From the cell containing the given text, extract its center point as (X, Y) coordinate. 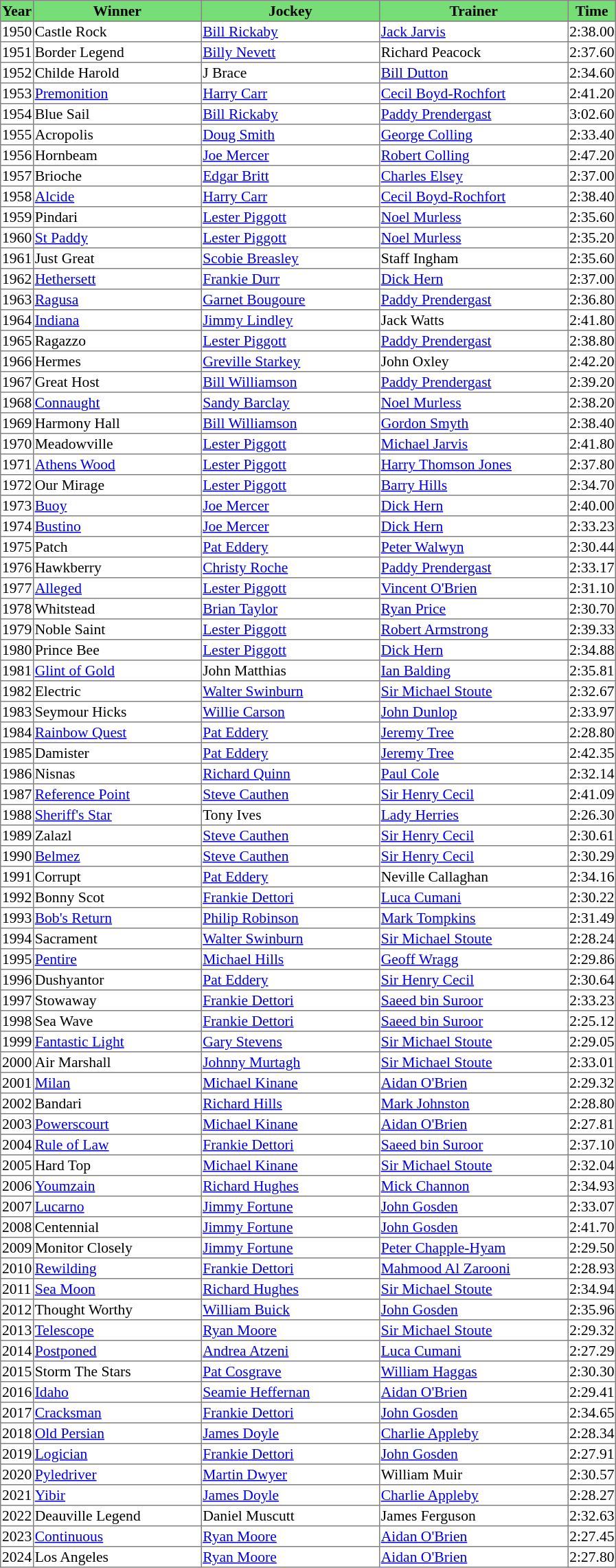
1957 (17, 176)
2:34.94 (592, 1289)
2:33.40 (592, 135)
2:38.00 (592, 32)
1991 (17, 877)
Prince Bee (117, 650)
Richard Peacock (473, 52)
2:30.44 (592, 547)
Alcide (117, 197)
2:30.57 (592, 1475)
Noble Saint (117, 629)
1958 (17, 197)
Indiana (117, 320)
St Paddy (117, 238)
2:38.80 (592, 341)
1968 (17, 403)
2:28.24 (592, 939)
Rewilding (117, 1268)
Dushyantor (117, 980)
Corrupt (117, 877)
Harmony Hall (117, 423)
John Dunlop (473, 712)
Milan (117, 1083)
J Brace (290, 73)
Postponed (117, 1351)
Charles Elsey (473, 176)
1972 (17, 485)
Tony Ives (290, 815)
Bill Dutton (473, 73)
2:33.07 (592, 1207)
Billy Nevett (290, 52)
1967 (17, 382)
2013 (17, 1330)
1964 (17, 320)
1971 (17, 464)
1993 (17, 918)
1980 (17, 650)
Pyledriver (117, 1475)
Barry Hills (473, 485)
2:26.30 (592, 815)
Seymour Hicks (117, 712)
2:32.14 (592, 774)
1975 (17, 547)
2:25.12 (592, 1021)
2005 (17, 1165)
Cracksman (117, 1413)
2:35.20 (592, 238)
2:35.81 (592, 671)
Greville Starkey (290, 361)
1981 (17, 671)
Rule of Law (117, 1145)
1950 (17, 32)
2:39.20 (592, 382)
Belmez (117, 856)
Powerscourt (117, 1124)
1994 (17, 939)
Edgar Britt (290, 176)
1985 (17, 753)
Willie Carson (290, 712)
2:27.80 (592, 1557)
2:28.27 (592, 1495)
2:27.91 (592, 1454)
Brioche (117, 176)
Michael Jarvis (473, 444)
1960 (17, 238)
Jimmy Lindley (290, 320)
Damister (117, 753)
Philip Robinson (290, 918)
2:36.80 (592, 300)
1951 (17, 52)
Stowaway (117, 1000)
Castle Rock (117, 32)
Mark Johnston (473, 1104)
2:32.04 (592, 1165)
2:29.05 (592, 1042)
2:47.20 (592, 155)
Premonition (117, 93)
Lucarno (117, 1207)
Ryan Price (473, 609)
1969 (17, 423)
2:32.67 (592, 691)
Our Mirage (117, 485)
John Matthias (290, 671)
Sea Moon (117, 1289)
Los Angeles (117, 1557)
2020 (17, 1475)
2:42.35 (592, 753)
Ian Balding (473, 671)
Old Persian (117, 1433)
Jockey (290, 11)
Pat Cosgrave (290, 1371)
Jack Watts (473, 320)
2:41.70 (592, 1227)
1973 (17, 506)
2:30.64 (592, 980)
Nisnas (117, 774)
Border Legend (117, 52)
1983 (17, 712)
2008 (17, 1227)
2006 (17, 1186)
Robert Colling (473, 155)
2001 (17, 1083)
1979 (17, 629)
Buoy (117, 506)
Frankie Durr (290, 279)
John Oxley (473, 361)
2:34.16 (592, 877)
1996 (17, 980)
Ragazzo (117, 341)
2:34.60 (592, 73)
3:02.60 (592, 114)
2:28.34 (592, 1433)
1989 (17, 836)
1992 (17, 897)
1966 (17, 361)
2:34.70 (592, 485)
Telescope (117, 1330)
Connaught (117, 403)
Gary Stevens (290, 1042)
1987 (17, 794)
1986 (17, 774)
Seamie Heffernan (290, 1392)
Fantastic Light (117, 1042)
Sheriff's Star (117, 815)
Mark Tompkins (473, 918)
William Buick (290, 1310)
Centennial (117, 1227)
1970 (17, 444)
Christy Roche (290, 568)
2002 (17, 1104)
Michael Hills (290, 959)
2:30.29 (592, 856)
2:32.63 (592, 1516)
1953 (17, 93)
2010 (17, 1268)
Jack Jarvis (473, 32)
1952 (17, 73)
Richard Hills (290, 1104)
2:27.29 (592, 1351)
William Haggas (473, 1371)
2:35.96 (592, 1310)
Sandy Barclay (290, 403)
2:31.49 (592, 918)
Trainer (473, 11)
James Ferguson (473, 1516)
1963 (17, 300)
1988 (17, 815)
Yibir (117, 1495)
Johnny Murtagh (290, 1062)
2003 (17, 1124)
Pindari (117, 217)
Hornbeam (117, 155)
2:34.93 (592, 1186)
2:40.00 (592, 506)
2000 (17, 1062)
1990 (17, 856)
2022 (17, 1516)
Sacrament (117, 939)
Winner (117, 11)
2017 (17, 1413)
Alleged (117, 588)
Logician (117, 1454)
Monitor Closely (117, 1248)
Zalazl (117, 836)
Staff Ingham (473, 258)
George Colling (473, 135)
2014 (17, 1351)
Whitstead (117, 609)
2:41.20 (592, 93)
2:37.10 (592, 1145)
Peter Walwyn (473, 547)
2:27.81 (592, 1124)
1984 (17, 732)
1954 (17, 114)
2021 (17, 1495)
2:39.33 (592, 629)
2:42.20 (592, 361)
Robert Armstrong (473, 629)
Doug Smith (290, 135)
2:28.93 (592, 1268)
Meadowville (117, 444)
Blue Sail (117, 114)
Great Host (117, 382)
Vincent O'Brien (473, 588)
Glint of Gold (117, 671)
Childe Harold (117, 73)
2:33.97 (592, 712)
2:37.80 (592, 464)
2:31.10 (592, 588)
2:30.22 (592, 897)
Just Great (117, 258)
2007 (17, 1207)
1965 (17, 341)
Hard Top (117, 1165)
Electric (117, 691)
2:34.88 (592, 650)
Lady Herries (473, 815)
2:30.61 (592, 836)
Athens Wood (117, 464)
Reference Point (117, 794)
Hermes (117, 361)
Thought Worthy (117, 1310)
1974 (17, 526)
2018 (17, 1433)
Neville Callaghan (473, 877)
Bob's Return (117, 918)
2019 (17, 1454)
Air Marshall (117, 1062)
Hawkberry (117, 568)
Ragusa (117, 300)
2:38.20 (592, 403)
1962 (17, 279)
Mahmood Al Zarooni (473, 1268)
1977 (17, 588)
Idaho (117, 1392)
2:29.50 (592, 1248)
Geoff Wragg (473, 959)
Harry Thomson Jones (473, 464)
1997 (17, 1000)
2024 (17, 1557)
1959 (17, 217)
Rainbow Quest (117, 732)
Scobie Breasley (290, 258)
1978 (17, 609)
2:33.17 (592, 568)
Martin Dwyer (290, 1475)
Gordon Smyth (473, 423)
Brian Taylor (290, 609)
Pentire (117, 959)
1999 (17, 1042)
1976 (17, 568)
Andrea Atzeni (290, 1351)
Sea Wave (117, 1021)
2:33.01 (592, 1062)
Youmzain (117, 1186)
Paul Cole (473, 774)
Time (592, 11)
Continuous (117, 1536)
2009 (17, 1248)
2:37.60 (592, 52)
2:41.09 (592, 794)
1955 (17, 135)
Deauville Legend (117, 1516)
Hethersett (117, 279)
Storm The Stars (117, 1371)
2:29.41 (592, 1392)
2016 (17, 1392)
1998 (17, 1021)
Bonny Scot (117, 897)
2012 (17, 1310)
2015 (17, 1371)
Peter Chapple-Hyam (473, 1248)
2004 (17, 1145)
2023 (17, 1536)
Daniel Muscutt (290, 1516)
1982 (17, 691)
Bandari (117, 1104)
William Muir (473, 1475)
2:30.70 (592, 609)
2:29.86 (592, 959)
1995 (17, 959)
Patch (117, 547)
Richard Quinn (290, 774)
Acropolis (117, 135)
2:27.45 (592, 1536)
Bustino (117, 526)
Mick Channon (473, 1186)
2:30.30 (592, 1371)
2:34.65 (592, 1413)
Year (17, 11)
2011 (17, 1289)
Garnet Bougoure (290, 300)
1956 (17, 155)
1961 (17, 258)
